Return the (X, Y) coordinate for the center point of the cell that contains the specified text.  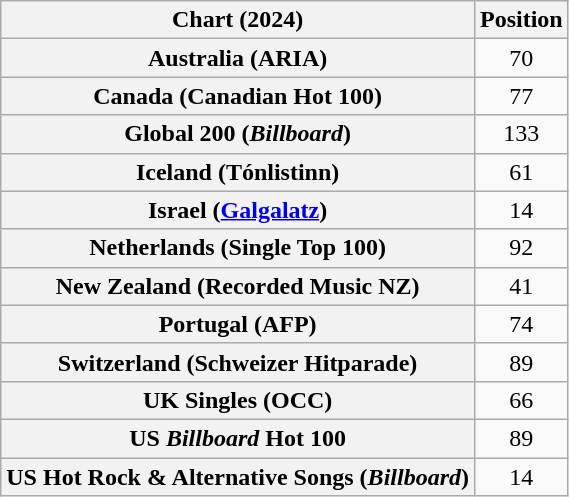
UK Singles (OCC) (238, 400)
Netherlands (Single Top 100) (238, 248)
New Zealand (Recorded Music NZ) (238, 286)
Position (521, 20)
Israel (Galgalatz) (238, 210)
77 (521, 96)
US Billboard Hot 100 (238, 438)
Global 200 (Billboard) (238, 134)
Canada (Canadian Hot 100) (238, 96)
133 (521, 134)
41 (521, 286)
70 (521, 58)
Iceland (Tónlistinn) (238, 172)
Portugal (AFP) (238, 324)
92 (521, 248)
Switzerland (Schweizer Hitparade) (238, 362)
Australia (ARIA) (238, 58)
66 (521, 400)
Chart (2024) (238, 20)
74 (521, 324)
61 (521, 172)
US Hot Rock & Alternative Songs (Billboard) (238, 477)
